Determine the (x, y) coordinate at the center of the cell enclosing the given text.  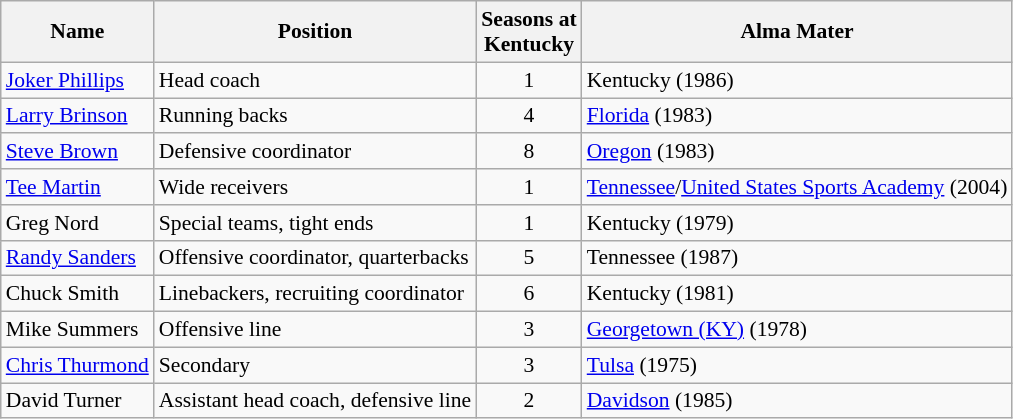
Tennessee/United States Sports Academy (2004) (798, 187)
Offensive line (315, 330)
David Turner (78, 401)
Chuck Smith (78, 294)
8 (528, 152)
Kentucky (1981) (798, 294)
Offensive coordinator, quarterbacks (315, 258)
Tee Martin (78, 187)
5 (528, 258)
4 (528, 116)
Steve Brown (78, 152)
Linebackers, recruiting coordinator (315, 294)
Seasons atKentucky (528, 32)
Assistant head coach, defensive line (315, 401)
Tulsa (1975) (798, 365)
Kentucky (1986) (798, 80)
Greg Nord (78, 223)
Special teams, tight ends (315, 223)
Joker Phillips (78, 80)
Florida (1983) (798, 116)
Defensive coordinator (315, 152)
Running backs (315, 116)
Chris Thurmond (78, 365)
Oregon (1983) (798, 152)
6 (528, 294)
Alma Mater (798, 32)
Kentucky (1979) (798, 223)
Wide receivers (315, 187)
Head coach (315, 80)
Tennessee (1987) (798, 258)
2 (528, 401)
Secondary (315, 365)
Davidson (1985) (798, 401)
Georgetown (KY) (1978) (798, 330)
Randy Sanders (78, 258)
Position (315, 32)
Mike Summers (78, 330)
Larry Brinson (78, 116)
Name (78, 32)
